Find where the given text appears and provide that cell's center as [X, Y] coordinate. 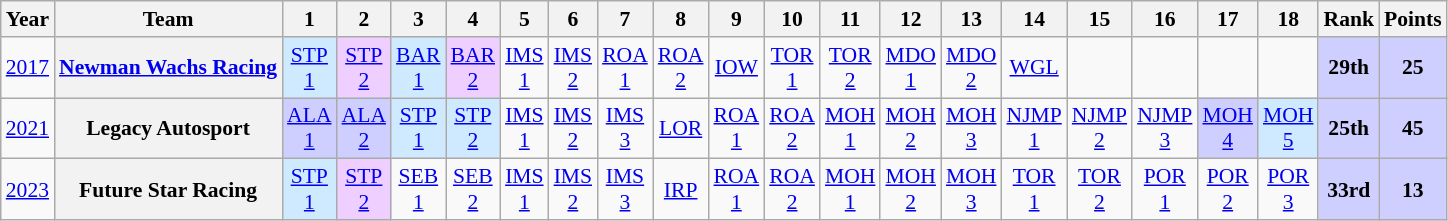
MOH5 [1288, 128]
2 [364, 19]
POR3 [1288, 190]
LOR [681, 128]
10 [792, 19]
ALA2 [364, 128]
33rd [1348, 190]
5 [524, 19]
15 [1100, 19]
IOW [737, 68]
14 [1034, 19]
POR2 [1228, 190]
1 [309, 19]
MDO1 [910, 68]
NJMP3 [1164, 128]
2017 [28, 68]
Points [1413, 19]
POR1 [1164, 190]
17 [1228, 19]
BAR2 [474, 68]
7 [625, 19]
8 [681, 19]
Team [168, 19]
9 [737, 19]
4 [474, 19]
18 [1288, 19]
IRP [681, 190]
SEB1 [418, 190]
ALA1 [309, 128]
25 [1413, 68]
Newman Wachs Racing [168, 68]
45 [1413, 128]
WGL [1034, 68]
SEB2 [474, 190]
Year [28, 19]
2023 [28, 190]
Future Star Racing [168, 190]
MDO2 [972, 68]
25th [1348, 128]
BAR1 [418, 68]
16 [1164, 19]
12 [910, 19]
NJMP1 [1034, 128]
Legacy Autosport [168, 128]
MOH4 [1228, 128]
29th [1348, 68]
3 [418, 19]
6 [574, 19]
11 [850, 19]
NJMP2 [1100, 128]
2021 [28, 128]
Rank [1348, 19]
